Detect which cell encompasses the target text, then output its (x, y) center coordinate. 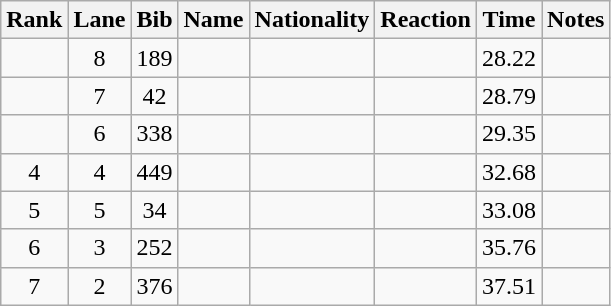
2 (100, 286)
338 (154, 134)
28.22 (510, 58)
28.79 (510, 96)
Bib (154, 20)
252 (154, 248)
189 (154, 58)
Nationality (312, 20)
42 (154, 96)
8 (100, 58)
Name (214, 20)
Rank (34, 20)
449 (154, 172)
Time (510, 20)
3 (100, 248)
35.76 (510, 248)
34 (154, 210)
37.51 (510, 286)
29.35 (510, 134)
376 (154, 286)
32.68 (510, 172)
Reaction (426, 20)
Lane (100, 20)
33.08 (510, 210)
Notes (576, 20)
